Provide the [x, y] coordinate of the cell's center where the given text is located.  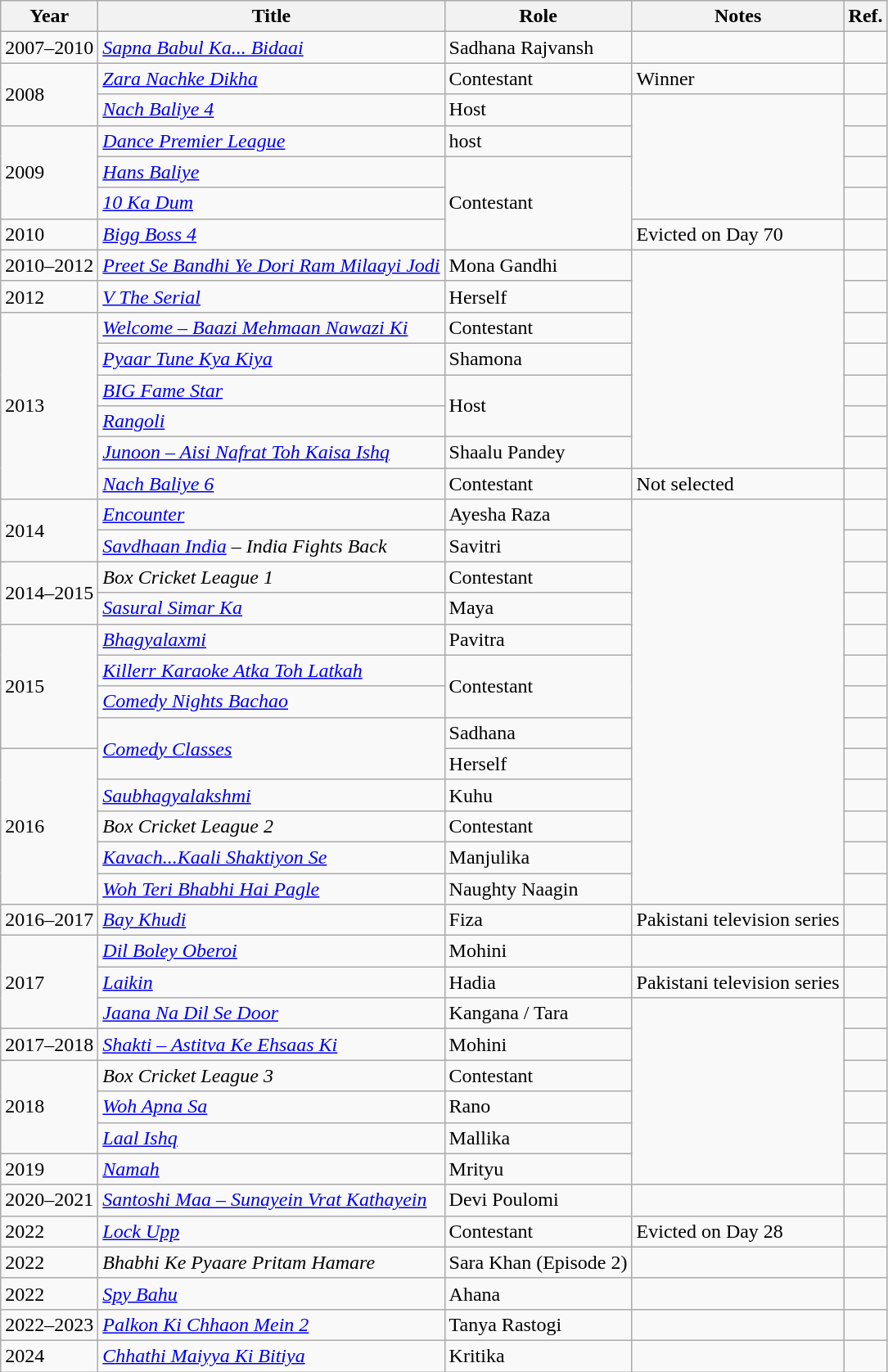
Fiza [539, 920]
Kuhu [539, 795]
Bhabhi Ke Pyaare Pritam Hamare [272, 1262]
Nach Baliye 4 [272, 110]
2008 [49, 94]
Kritika [539, 1356]
Chhathi Maiyya Ki Bitiya [272, 1356]
Preet Se Bandhi Ye Dori Ram Milaayi Jodi [272, 265]
Sasural Simar Ka [272, 608]
Kavach...Kaali Shaktiyon Se [272, 857]
Shakti – Astitva Ke Ehsaas Ki [272, 1045]
2014 [49, 530]
Notes [738, 16]
2022–2023 [49, 1325]
2017 [49, 982]
Pyaar Tune Kya Kiya [272, 359]
Evicted on Day 70 [738, 234]
Savitri [539, 546]
Evicted on Day 28 [738, 1231]
Sara Khan (Episode 2) [539, 1262]
2024 [49, 1356]
Maya [539, 608]
Mallika [539, 1138]
host [539, 141]
Nach Baliye 6 [272, 484]
Spy Bahu [272, 1293]
2015 [49, 686]
2012 [49, 296]
Bigg Boss 4 [272, 234]
Manjulika [539, 857]
2018 [49, 1107]
Shaalu Pandey [539, 453]
V The Serial [272, 296]
2017–2018 [49, 1045]
Bay Khudi [272, 920]
Dil Boley Oberoi [272, 951]
2016–2017 [49, 920]
Sadhana Rajvansh [539, 47]
2014–2015 [49, 593]
Mrityu [539, 1169]
2010 [49, 234]
Naughty Naagin [539, 888]
Mona Gandhi [539, 265]
Jaana Na Dil Se Door [272, 1013]
Laal Ishq [272, 1138]
Box Cricket League 2 [272, 826]
2019 [49, 1169]
Junoon – Aisi Nafrat Toh Kaisa Ishq [272, 453]
Namah [272, 1169]
Year [49, 16]
Saubhagyalakshmi [272, 795]
Shamona [539, 359]
Encounter [272, 515]
2016 [49, 826]
Woh Teri Bhabhi Hai Pagle [272, 888]
Hans Baliye [272, 172]
Box Cricket League 3 [272, 1076]
Tanya Rastogi [539, 1325]
Comedy Nights Bachao [272, 702]
Devi Poulomi [539, 1200]
Hadia [539, 982]
Santoshi Maa – Sunayein Vrat Kathayein [272, 1200]
10 Ka Dum [272, 203]
Ref. [866, 16]
Killerr Karaoke Atka Toh Latkah [272, 670]
Woh Apna Sa [272, 1107]
Welcome – Baazi Mehmaan Nawazi Ki [272, 327]
Comedy Classes [272, 748]
Sadhana [539, 733]
Laikin [272, 982]
Winner [738, 79]
2020–2021 [49, 1200]
Ahana [539, 1293]
Savdhaan India – India Fights Back [272, 546]
Rangoli [272, 422]
Not selected [738, 484]
Rano [539, 1107]
Title [272, 16]
2007–2010 [49, 47]
Lock Upp [272, 1231]
Bhagyalaxmi [272, 639]
Role [539, 16]
2013 [49, 405]
Box Cricket League 1 [272, 577]
Kangana / Tara [539, 1013]
Palkon Ki Chhaon Mein 2 [272, 1325]
Zara Nachke Dikha [272, 79]
Pavitra [539, 639]
Sapna Babul Ka... Bidaai [272, 47]
2009 [49, 172]
BIG Fame Star [272, 390]
2010–2012 [49, 265]
Dance Premier League [272, 141]
Ayesha Raza [539, 515]
